Provide the (x, y) coordinate of the cell's center where the given text is located.  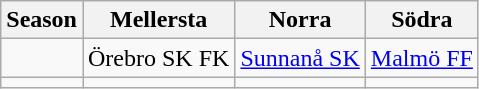
Season (42, 20)
Malmö FF (422, 58)
Mellersta (158, 20)
Södra (422, 20)
Norra (300, 20)
Örebro SK FK (158, 58)
Sunnanå SK (300, 58)
